Return the [X, Y] coordinate for the center point of the cell that contains the specified text.  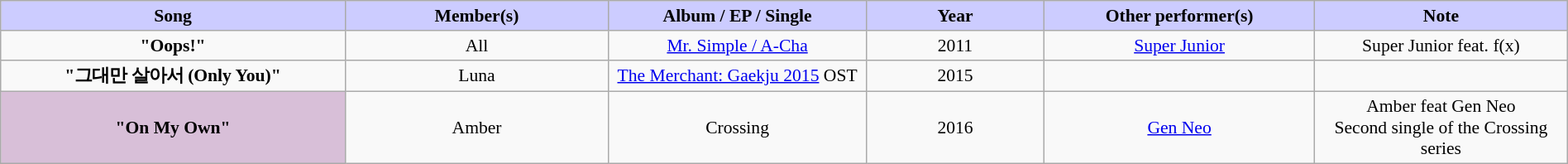
Album / EP / Single [738, 16]
"On My Own" [174, 128]
"그대만 살아서 (Only You)" [174, 76]
"Oops!" [174, 45]
Crossing [738, 128]
Gen Neo [1179, 128]
Luna [476, 76]
Other performer(s) [1179, 16]
2015 [954, 76]
Amber feat Gen NeoSecond single of the Crossing series [1441, 128]
Note [1441, 16]
2011 [954, 45]
All [476, 45]
The Merchant: Gaekju 2015 OST [738, 76]
Mr. Simple / A-Cha [738, 45]
Song [174, 16]
2016 [954, 128]
Super Junior [1179, 45]
Super Junior feat. f(x) [1441, 45]
Member(s) [476, 16]
Amber [476, 128]
Year [954, 16]
